Return the (X, Y) coordinate for the center point of the cell that contains the specified text.  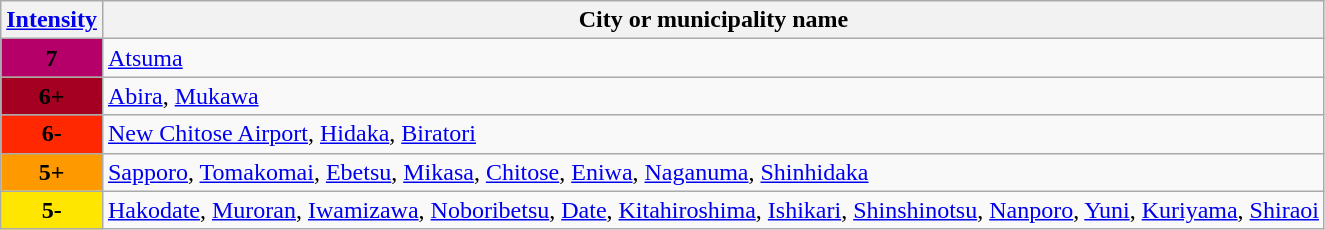
5+ (52, 172)
6+ (52, 96)
7 (52, 58)
Intensity (52, 20)
Hakodate, Muroran, Iwamizawa, Noboribetsu, Date, Kitahiroshima, Ishikari, Shinshinotsu, Nanporo, Yuni, Kuriyama, Shiraoi (713, 210)
City or municipality name (713, 20)
Atsuma (713, 58)
6- (52, 134)
Abira, Mukawa (713, 96)
New Chitose Airport, Hidaka, Biratori (713, 134)
Sapporo, Tomakomai, Ebetsu, Mikasa, Chitose, Eniwa, Naganuma, Shinhidaka (713, 172)
5- (52, 210)
